For the text-containing cell, return its midpoint in (X, Y) coordinate format. 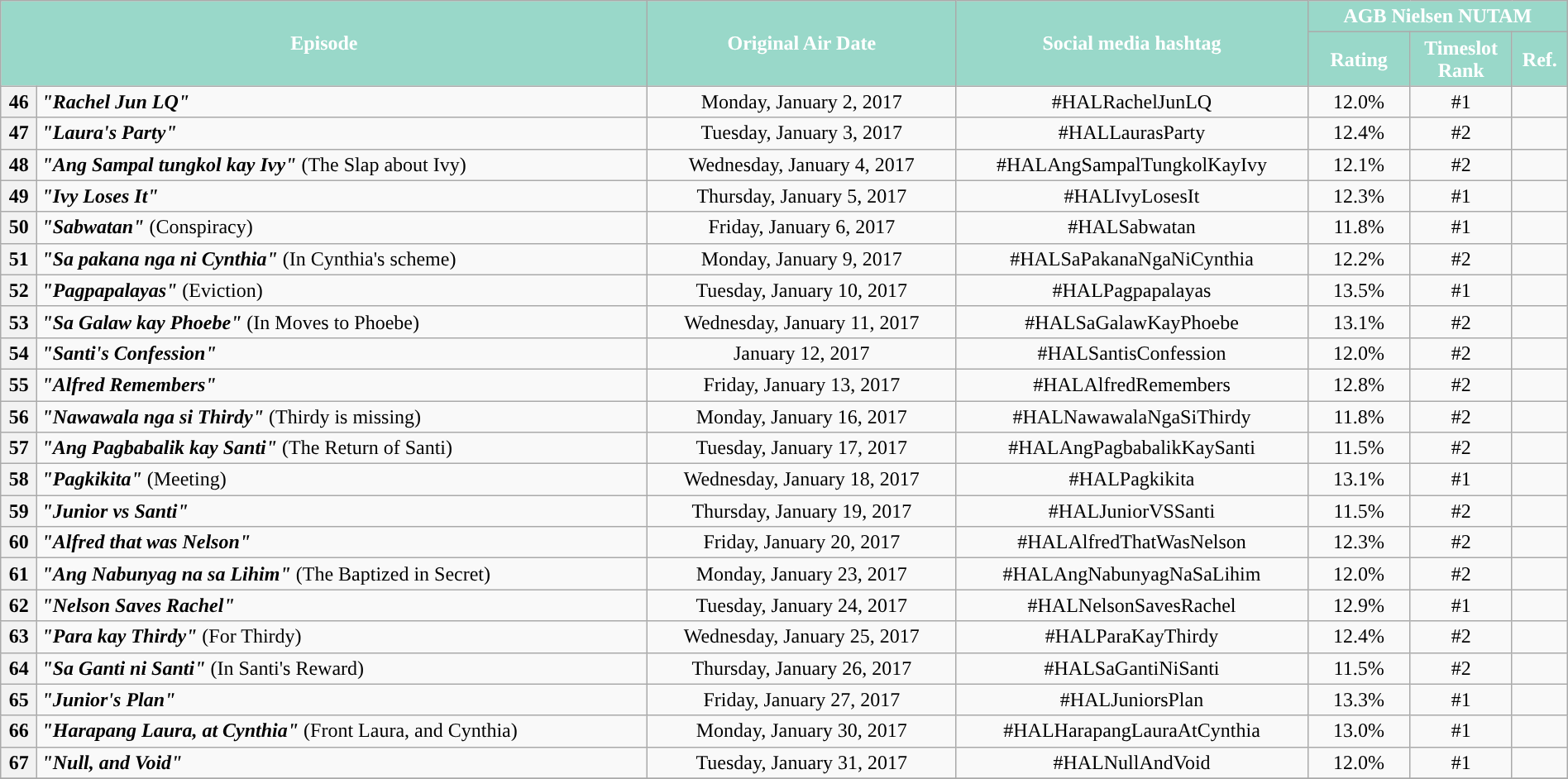
12.2% (1359, 259)
#HALPagpapalayas (1132, 290)
#HALLaurasParty (1132, 133)
#HALSaPakanaNgaNiCynthia (1132, 259)
Tuesday, January 3, 2017 (802, 133)
"Junior's Plan" (342, 700)
TimeslotRank (1461, 60)
Wednesday, January 25, 2017 (802, 637)
"Harapang Laura, at Cynthia" (Front Laura, and Cynthia) (342, 731)
#HALNawawalaNgaSiThirdy (1132, 416)
"Null, and Void" (342, 762)
AGB Nielsen NUTAM (1437, 17)
#HALSaGantiNiSanti (1132, 668)
"Ang Sampal tungkol kay Ivy" (The Slap about Ivy) (342, 165)
#HALNelsonSavesRachel (1132, 605)
55 (19, 385)
"Laura's Party" (342, 133)
51 (19, 259)
"Alfred Remembers" (342, 385)
#HALIvyLosesIt (1132, 196)
57 (19, 448)
64 (19, 668)
"Pagpapalayas" (Eviction) (342, 290)
"Ang Nabunyag na sa Lihim" (The Baptized in Secret) (342, 574)
#HALParaKayThirdy (1132, 637)
"Nelson Saves Rachel" (342, 605)
Rating (1359, 60)
Thursday, January 5, 2017 (802, 196)
13.3% (1359, 700)
#HALAngSampalTungkolKayIvy (1132, 165)
61 (19, 574)
#HALAlfredThatWasNelson (1132, 542)
Friday, January 27, 2017 (802, 700)
#HALSabwatan (1132, 227)
"Alfred that was Nelson" (342, 542)
#HALSantisConfession (1132, 353)
13.0% (1359, 731)
"Ang Pagbabalik kay Santi" (The Return of Santi) (342, 448)
Original Air Date (802, 43)
Friday, January 6, 2017 (802, 227)
Thursday, January 26, 2017 (802, 668)
50 (19, 227)
#HALSaGalawKayPhoebe (1132, 322)
54 (19, 353)
Wednesday, January 18, 2017 (802, 480)
"Junior vs Santi" (342, 511)
Tuesday, January 10, 2017 (802, 290)
#HALAngNabunyagNaSaLihim (1132, 574)
#HALJuniorVSSanti (1132, 511)
67 (19, 762)
"Ivy Loses It" (342, 196)
Tuesday, January 17, 2017 (802, 448)
13.5% (1359, 290)
#HALAngPagbabalikKaySanti (1132, 448)
56 (19, 416)
12.1% (1359, 165)
#HALNullAndVoid (1132, 762)
48 (19, 165)
63 (19, 637)
Wednesday, January 11, 2017 (802, 322)
January 12, 2017 (802, 353)
Tuesday, January 31, 2017 (802, 762)
Wednesday, January 4, 2017 (802, 165)
12.8% (1359, 385)
Monday, January 16, 2017 (802, 416)
#HALPagkikita (1132, 480)
#HALAlfredRemembers (1132, 385)
49 (19, 196)
Friday, January 20, 2017 (802, 542)
"Para kay Thirdy" (For Thirdy) (342, 637)
52 (19, 290)
53 (19, 322)
#HALHarapangLauraAtCynthia (1132, 731)
"Sabwatan" (Conspiracy) (342, 227)
58 (19, 480)
#HALRachelJunLQ (1132, 102)
"Sa pakana nga ni Cynthia" (In Cynthia's scheme) (342, 259)
Friday, January 13, 2017 (802, 385)
"Pagkikita" (Meeting) (342, 480)
12.9% (1359, 605)
Monday, January 9, 2017 (802, 259)
Tuesday, January 24, 2017 (802, 605)
66 (19, 731)
"Santi's Confession" (342, 353)
"Sa Galaw kay Phoebe" (In Moves to Phoebe) (342, 322)
Monday, January 30, 2017 (802, 731)
47 (19, 133)
"Nawawala nga si Thirdy" (Thirdy is missing) (342, 416)
62 (19, 605)
"Rachel Jun LQ" (342, 102)
"Sa Ganti ni Santi" (In Santi's Reward) (342, 668)
Monday, January 2, 2017 (802, 102)
46 (19, 102)
Thursday, January 19, 2017 (802, 511)
59 (19, 511)
Monday, January 23, 2017 (802, 574)
Episode (324, 43)
Ref. (1540, 60)
60 (19, 542)
65 (19, 700)
#HALJuniorsPlan (1132, 700)
Social media hashtag (1132, 43)
